Provide the (X, Y) coordinate of the cell's center where the given text is located.  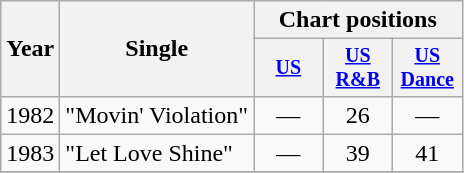
"Let Love Shine" (157, 153)
41 (428, 153)
39 (358, 153)
Chart positions (358, 20)
USDance (428, 68)
Single (157, 49)
1983 (30, 153)
26 (358, 115)
USR&B (358, 68)
Year (30, 49)
US (288, 68)
1982 (30, 115)
"Movin' Violation" (157, 115)
